Return the (X, Y) coordinate for the center point of the cell that contains the specified text.  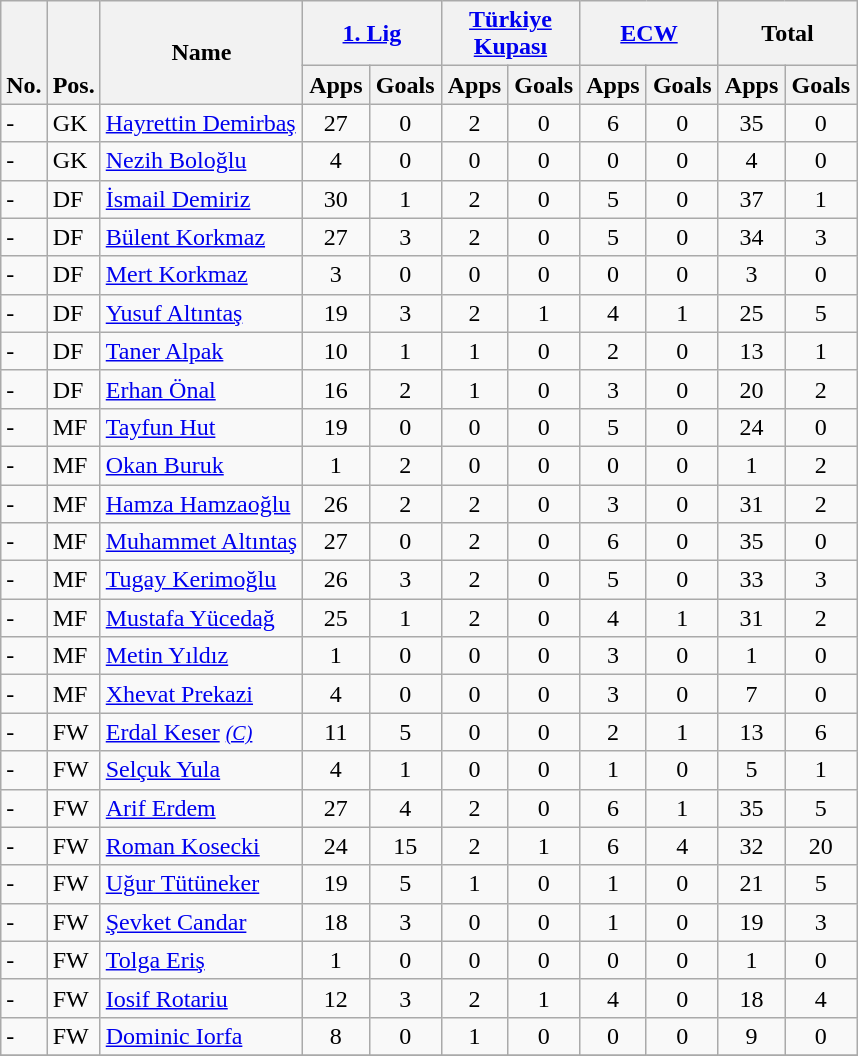
11 (336, 732)
12 (336, 998)
Tayfun Hut (201, 427)
Total (788, 34)
32 (752, 846)
İsmail Demiriz (201, 199)
Tugay Kerimoğlu (201, 580)
16 (336, 389)
Xhevat Prekazi (201, 694)
Hayrettin Demirbaş (201, 123)
33 (752, 580)
37 (752, 199)
Iosif Rotariu (201, 998)
Pos. (74, 52)
Hamza Hamzaoğlu (201, 503)
9 (752, 1036)
Türkiye Kupası (510, 34)
10 (336, 351)
34 (752, 237)
Nezih Boloğlu (201, 161)
Mustafa Yücedağ (201, 618)
Şevket Candar (201, 922)
7 (752, 694)
Arif Erdem (201, 808)
8 (336, 1036)
Okan Buruk (201, 465)
Taner Alpak (201, 351)
No. (24, 52)
Erdal Keser (C) (201, 732)
Bülent Korkmaz (201, 237)
ECW (650, 34)
Metin Yıldız (201, 656)
21 (752, 884)
Muhammet Altıntaş (201, 542)
15 (405, 846)
Tolga Eriş (201, 960)
Uğur Tütüneker (201, 884)
Roman Kosecki (201, 846)
Yusuf Altıntaş (201, 313)
Dominic Iorfa (201, 1036)
30 (336, 199)
Name (201, 52)
Mert Korkmaz (201, 275)
Selçuk Yula (201, 770)
1. Lig (372, 34)
Erhan Önal (201, 389)
